For the text-containing cell, return its midpoint in [X, Y] coordinate format. 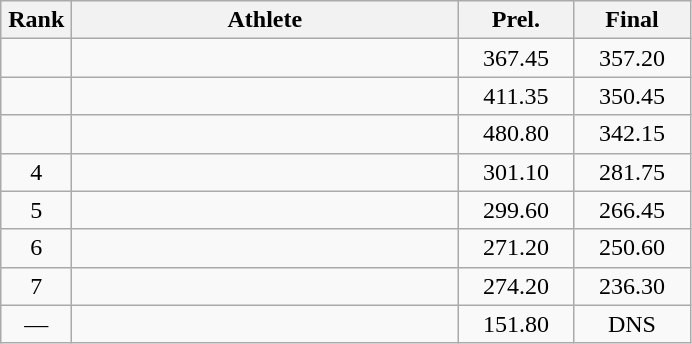
250.60 [632, 248]
411.35 [516, 96]
281.75 [632, 172]
350.45 [632, 96]
301.10 [516, 172]
236.30 [632, 286]
Prel. [516, 20]
5 [36, 210]
151.80 [516, 324]
4 [36, 172]
480.80 [516, 134]
— [36, 324]
Final [632, 20]
DNS [632, 324]
299.60 [516, 210]
6 [36, 248]
266.45 [632, 210]
274.20 [516, 286]
367.45 [516, 58]
7 [36, 286]
271.20 [516, 248]
Athlete [265, 20]
342.15 [632, 134]
357.20 [632, 58]
Rank [36, 20]
